Capture the cell that displays the provided text and extract its [X, Y] central coordinate. 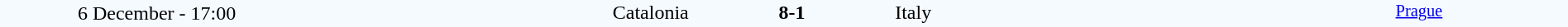
6 December - 17:00 [157, 13]
Italy [1082, 12]
8-1 [791, 12]
Prague [1419, 13]
Catalonia [501, 12]
